Output the (X, Y) coordinate of the center of the cell containing the given text.  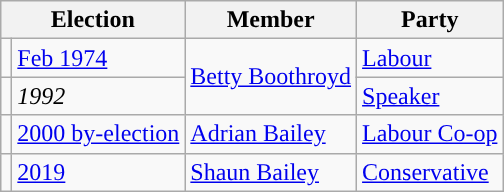
Election (93, 20)
Feb 1974 (98, 58)
Speaker (430, 96)
Shaun Bailey (271, 172)
Adrian Bailey (271, 134)
Betty Boothroyd (271, 77)
2000 by-election (98, 134)
Conservative (430, 172)
Party (430, 20)
2019 (98, 172)
Member (271, 20)
Labour (430, 58)
Labour Co-op (430, 134)
1992 (98, 96)
